Identify which cell holds the provided text, then report its (x, y) central coordinate. 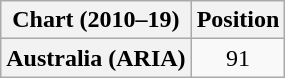
Position (238, 20)
Australia (ARIA) (96, 58)
91 (238, 58)
Chart (2010–19) (96, 20)
